Output the (X, Y) coordinate of the center of the cell containing the given text.  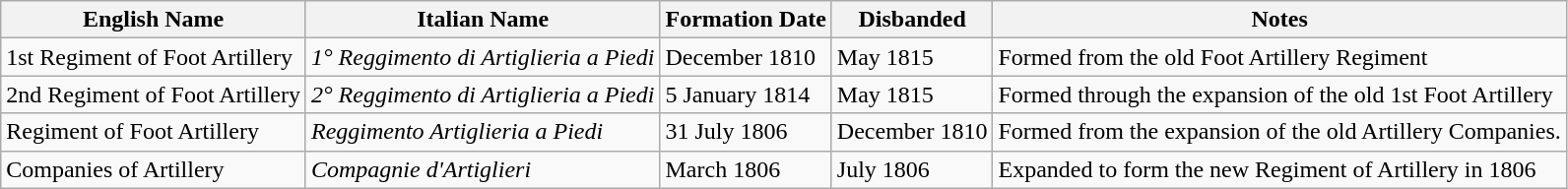
Italian Name (483, 20)
Formed through the expansion of the old 1st Foot Artillery (1279, 94)
5 January 1814 (746, 94)
Expanded to form the new Regiment of Artillery in 1806 (1279, 169)
Formation Date (746, 20)
2nd Regiment of Foot Artillery (154, 94)
Formed from the expansion of the old Artillery Companies. (1279, 132)
Compagnie d'Artiglieri (483, 169)
Notes (1279, 20)
Regiment of Foot Artillery (154, 132)
Formed from the old Foot Artillery Regiment (1279, 57)
2° Reggimento di Artiglieria a Piedi (483, 94)
English Name (154, 20)
1st Regiment of Foot Artillery (154, 57)
31 July 1806 (746, 132)
1° Reggimento di Artiglieria a Piedi (483, 57)
Reggimento Artiglieria a Piedi (483, 132)
Companies of Artillery (154, 169)
Disbanded (912, 20)
March 1806 (746, 169)
July 1806 (912, 169)
